Capture the cell that displays the provided text and extract its [x, y] central coordinate. 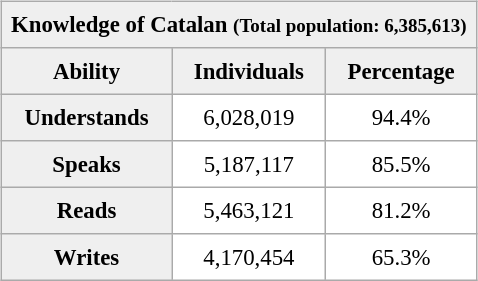
Reads [86, 210]
5,187,117 [249, 164]
4,170,454 [249, 257]
Percentage [401, 71]
94.4% [401, 117]
6,028,019 [249, 117]
81.2% [401, 210]
85.5% [401, 164]
Speaks [86, 164]
Individuals [249, 71]
Writes [86, 257]
Ability [86, 71]
65.3% [401, 257]
Knowledge of Catalan (Total population: 6,385,613) [238, 24]
Understands [86, 117]
5,463,121 [249, 210]
